Locate the cell with the specified text and output its (x, y) center coordinate. 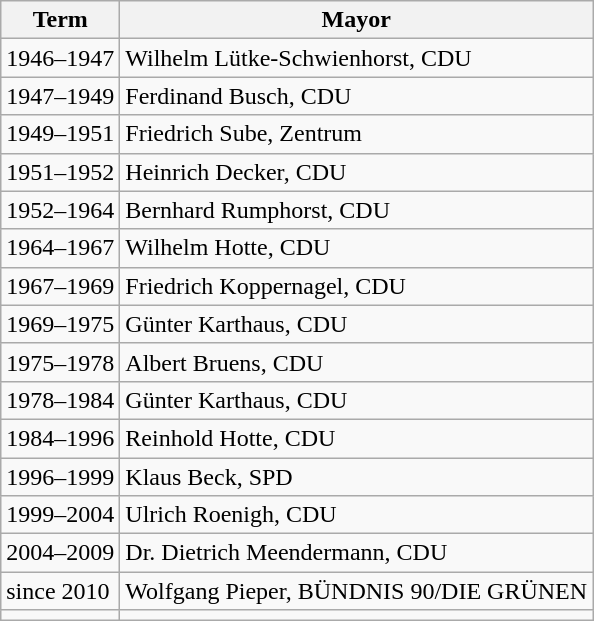
since 2010 (60, 591)
1947–1949 (60, 96)
1967–1969 (60, 286)
1946–1947 (60, 58)
Wilhelm Lütke-Schwienhorst, CDU (356, 58)
Term (60, 20)
Reinhold Hotte, CDU (356, 438)
1975–1978 (60, 362)
1984–1996 (60, 438)
Friedrich Sube, Zentrum (356, 134)
Friedrich Koppernagel, CDU (356, 286)
1952–1964 (60, 210)
Wolfgang Pieper, BÜNDNIS 90/DIE GRÜNEN (356, 591)
1978–1984 (60, 400)
1951–1952 (60, 172)
Dr. Dietrich Meendermann, CDU (356, 553)
Albert Bruens, CDU (356, 362)
Ferdinand Busch, CDU (356, 96)
2004–2009 (60, 553)
1969–1975 (60, 324)
Mayor (356, 20)
Klaus Beck, SPD (356, 477)
Ulrich Roenigh, CDU (356, 515)
Wilhelm Hotte, CDU (356, 248)
1964–1967 (60, 248)
1996–1999 (60, 477)
1949–1951 (60, 134)
Bernhard Rumphorst, CDU (356, 210)
Heinrich Decker, CDU (356, 172)
1999–2004 (60, 515)
